Determine the [x, y] coordinate at the center of the cell enclosing the given text.  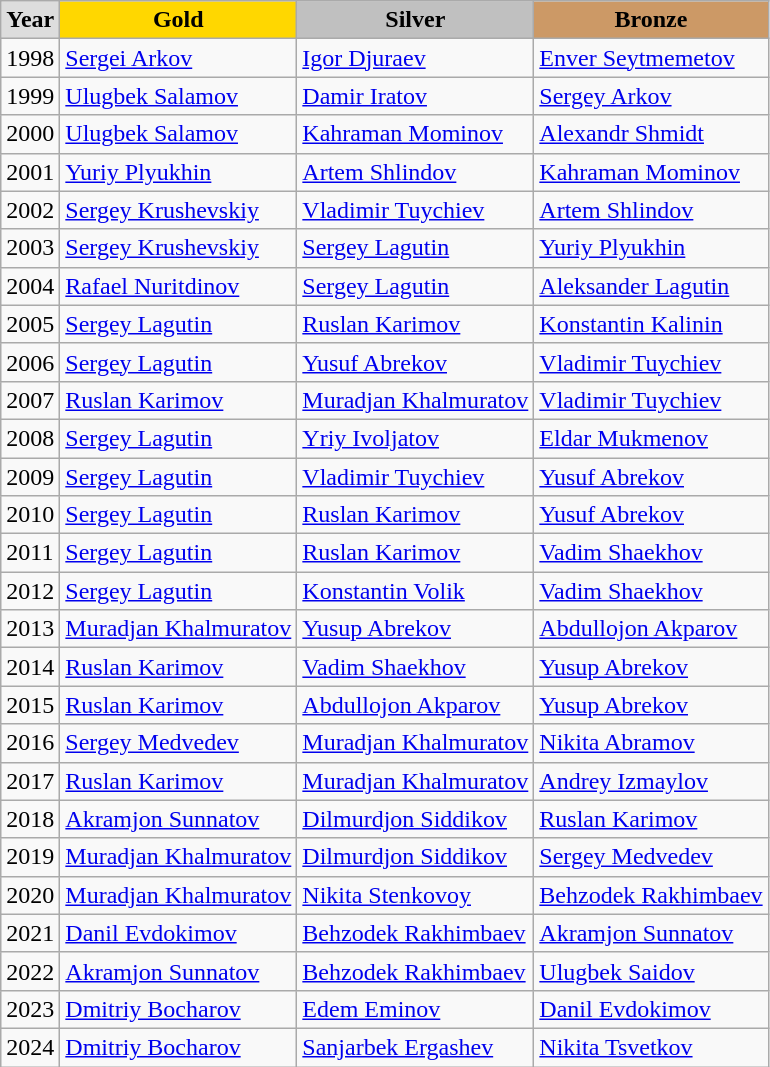
Nikita Tsvetkov [651, 1047]
Nikita Stenkovoy [416, 895]
2008 [30, 438]
2011 [30, 553]
Igor Djuraev [416, 58]
Sergei Arkov [178, 58]
2000 [30, 134]
2012 [30, 591]
2003 [30, 248]
2007 [30, 400]
Bronze [651, 20]
Gold [178, 20]
Sergey Arkov [651, 96]
2015 [30, 705]
2004 [30, 286]
Year [30, 20]
Rafael Nuritdinov [178, 286]
2009 [30, 477]
2024 [30, 1047]
2020 [30, 895]
2006 [30, 362]
Ulugbek Saidov [651, 971]
1998 [30, 58]
1999 [30, 96]
2018 [30, 819]
Alexandr Shmidt [651, 134]
2005 [30, 324]
2023 [30, 1009]
Eldar Mukmenov [651, 438]
2021 [30, 933]
Silver [416, 20]
Aleksander Lagutin [651, 286]
Damir Iratov [416, 96]
2002 [30, 210]
Sanjarbek Ergashev [416, 1047]
2022 [30, 971]
Yriy Ivoljatov [416, 438]
2010 [30, 515]
Edem Eminov [416, 1009]
2016 [30, 743]
2013 [30, 629]
Konstantin Volik [416, 591]
Konstantin Kalinin [651, 324]
2014 [30, 667]
2017 [30, 781]
Enver Seytmemetov [651, 58]
Nikita Abramov [651, 743]
2019 [30, 857]
Andrey Izmaylov [651, 781]
2001 [30, 172]
